For the text-containing cell, return its midpoint in [X, Y] coordinate format. 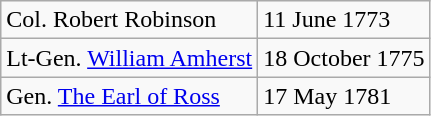
11 June 1773 [344, 20]
Gen. The Earl of Ross [130, 96]
Lt-Gen. William Amherst [130, 58]
17 May 1781 [344, 96]
18 October 1775 [344, 58]
Col. Robert Robinson [130, 20]
